Extract the [x, y] coordinate from the center of the cell holding the provided text.  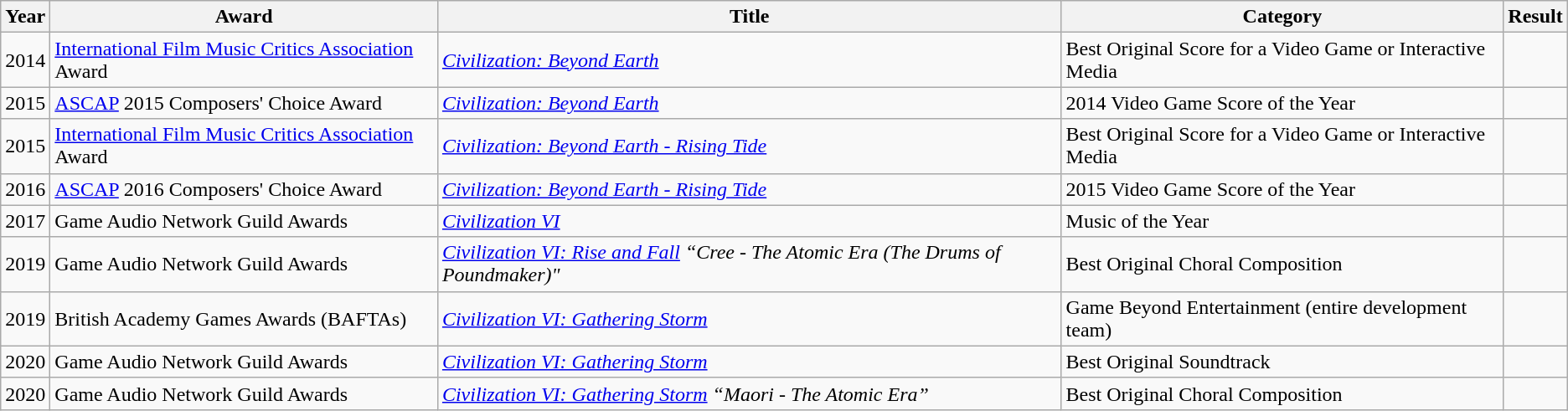
Result [1535, 17]
ASCAP 2015 Composers' Choice Award [245, 103]
2017 [25, 221]
ASCAP 2016 Composers' Choice Award [245, 189]
Category [1282, 17]
2015 Video Game Score of the Year [1282, 189]
2016 [25, 189]
British Academy Games Awards (BAFTAs) [245, 318]
Civilization VI [749, 221]
Game Beyond Entertainment (entire development team) [1282, 318]
Title [749, 17]
Award [245, 17]
2014 [25, 60]
Civilization VI: Gathering Storm “Maori - The Atomic Era” [749, 393]
Civilization VI: Rise and Fall “Cree - The Atomic Era (The Drums of Poundmaker)" [749, 265]
Year [25, 17]
Music of the Year [1282, 221]
2014 Video Game Score of the Year [1282, 103]
Best Original Soundtrack [1282, 362]
